Identify which cell holds the provided text, then report its [x, y] central coordinate. 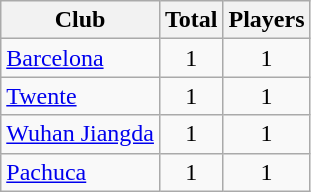
Wuhan Jiangda [80, 134]
Club [80, 20]
Players [266, 20]
Barcelona [80, 58]
Pachuca [80, 172]
Twente [80, 96]
Total [191, 20]
